Extract the [x, y] coordinate from the center of the cell holding the provided text.  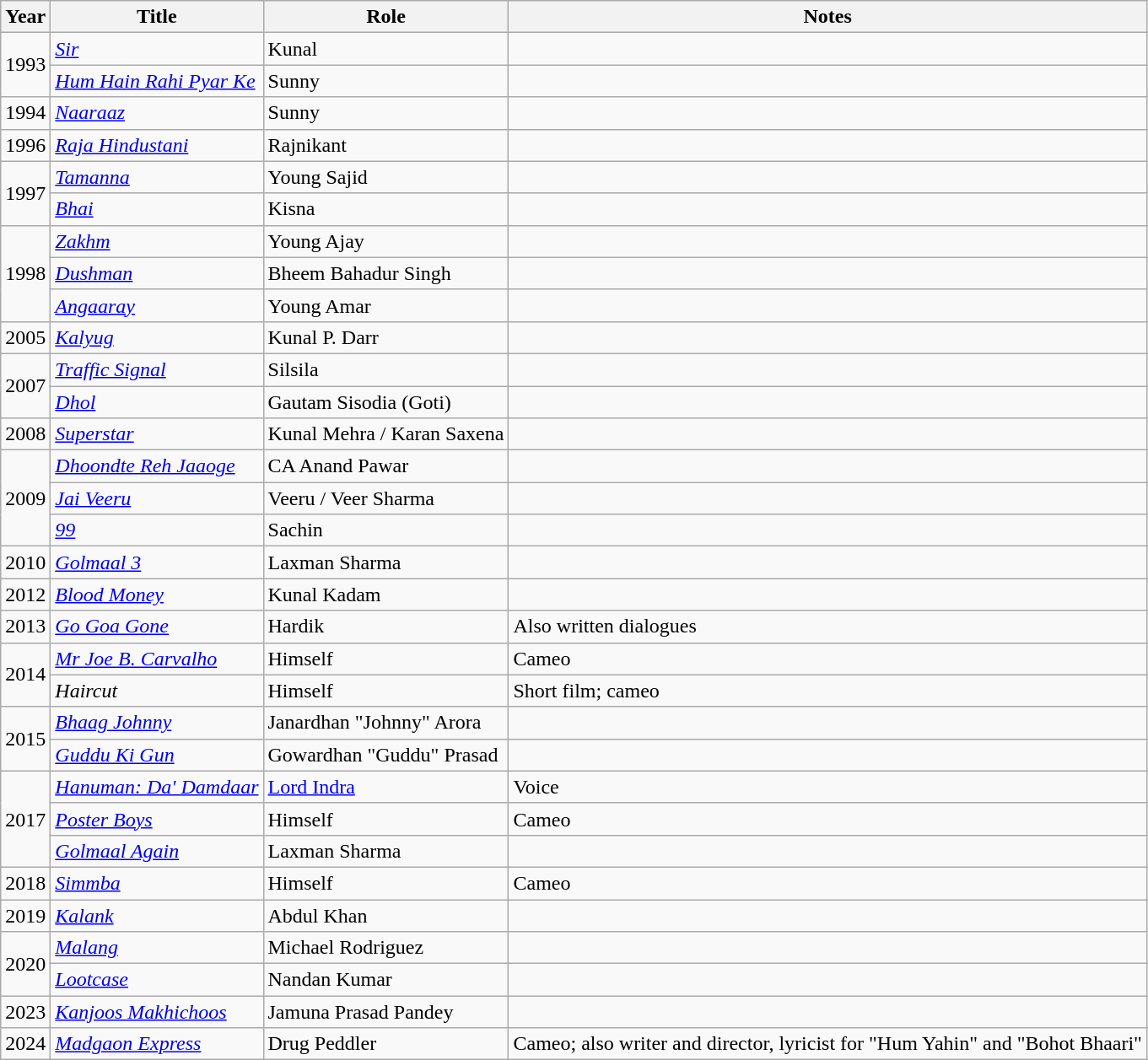
Year [25, 17]
2020 [25, 964]
Naaraaz [157, 113]
2014 [25, 675]
Kanjoos Makhichoos [157, 1012]
Role [386, 17]
2007 [25, 385]
Young Ajay [386, 241]
Go Goa Gone [157, 627]
Veeru / Veer Sharma [386, 498]
Jamuna Prasad Pandey [386, 1012]
Simmba [157, 883]
2017 [25, 819]
Sachin [386, 530]
Zakhm [157, 241]
Notes [827, 17]
2005 [25, 337]
Hum Hain Rahi Pyar Ke [157, 81]
Poster Boys [157, 819]
Kalyug [157, 337]
Golmaal 3 [157, 562]
2008 [25, 434]
Bhai [157, 209]
Also written dialogues [827, 627]
Lootcase [157, 980]
Jai Veeru [157, 498]
CA Anand Pawar [386, 466]
2024 [25, 1044]
Abdul Khan [386, 915]
Dhol [157, 402]
Raja Hindustani [157, 145]
Dushman [157, 273]
Title [157, 17]
1994 [25, 113]
Kunal Mehra / Karan Saxena [386, 434]
2019 [25, 915]
2023 [25, 1012]
Young Amar [386, 305]
Hanuman: Da' Damdaar [157, 787]
Kunal [386, 49]
Kunal Kadam [386, 595]
Janardhan "Johnny" Arora [386, 723]
Short film; cameo [827, 691]
Haircut [157, 691]
2013 [25, 627]
1998 [25, 273]
Hardik [386, 627]
2012 [25, 595]
2018 [25, 883]
2015 [25, 739]
Lord Indra [386, 787]
Gautam Sisodia (Goti) [386, 402]
Michael Rodriguez [386, 948]
Madgaon Express [157, 1044]
2010 [25, 562]
Kunal P. Darr [386, 337]
Drug Peddler [386, 1044]
Kisna [386, 209]
Malang [157, 948]
Angaaray [157, 305]
1996 [25, 145]
Rajnikant [386, 145]
Golmaal Again [157, 851]
Superstar [157, 434]
Dhoondte Reh Jaaoge [157, 466]
Sir [157, 49]
Kalank [157, 915]
99 [157, 530]
Gowardhan "Guddu" Prasad [386, 755]
Bhaag Johnny [157, 723]
Voice [827, 787]
Silsila [386, 369]
Nandan Kumar [386, 980]
Bheem Bahadur Singh [386, 273]
Mr Joe B. Carvalho [157, 659]
Blood Money [157, 595]
2009 [25, 498]
Cameo; also writer and director, lyricist for "Hum Yahin" and "Bohot Bhaari" [827, 1044]
Young Sajid [386, 177]
Guddu Ki Gun [157, 755]
1993 [25, 65]
Traffic Signal [157, 369]
1997 [25, 193]
Tamanna [157, 177]
